Extract the (x, y) coordinate from the center of the cell holding the provided text.  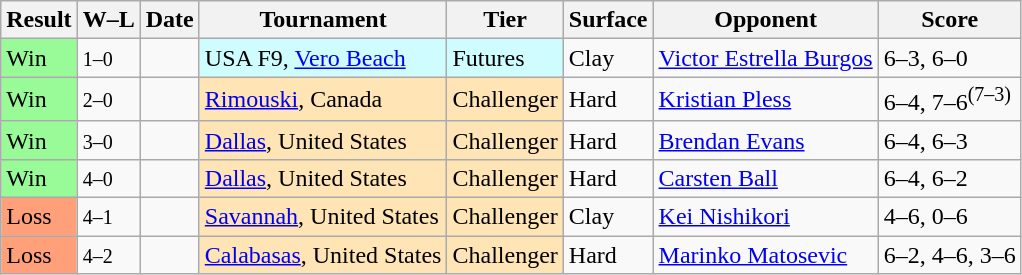
6–4, 6–2 (950, 178)
Marinko Matosevic (766, 255)
6–4, 6–3 (950, 140)
Carsten Ball (766, 178)
6–2, 4–6, 3–6 (950, 255)
Surface (608, 20)
Date (170, 20)
4–0 (108, 178)
Opponent (766, 20)
Brendan Evans (766, 140)
Tournament (323, 20)
4–2 (108, 255)
4–1 (108, 217)
1–0 (108, 58)
Calabasas, United States (323, 255)
Victor Estrella Burgos (766, 58)
6–3, 6–0 (950, 58)
2–0 (108, 100)
Savannah, United States (323, 217)
Futures (505, 58)
4–6, 0–6 (950, 217)
Result (39, 20)
Rimouski, Canada (323, 100)
Kei Nishikori (766, 217)
Score (950, 20)
6–4, 7–6(7–3) (950, 100)
3–0 (108, 140)
Kristian Pless (766, 100)
W–L (108, 20)
Tier (505, 20)
USA F9, Vero Beach (323, 58)
